Return [x, y] of the center of cell containing provided text 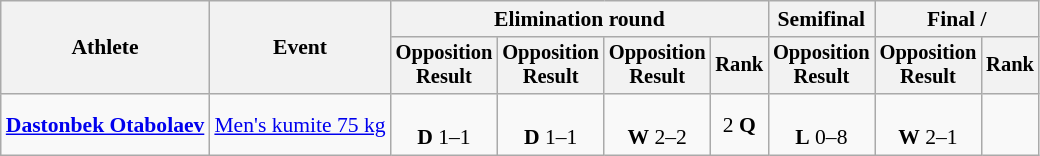
Dastonbek Otabolaev [106, 124]
Semifinal [822, 19]
Final / [957, 19]
Men's kumite 75 kg [300, 124]
Event [300, 48]
2 Q [739, 124]
L 0–8 [822, 124]
Athlete [106, 48]
W 2–1 [928, 124]
Elimination round [580, 19]
W 2–2 [658, 124]
